Scan for the cell matching the given text and deliver its [X, Y] coordinate at center. 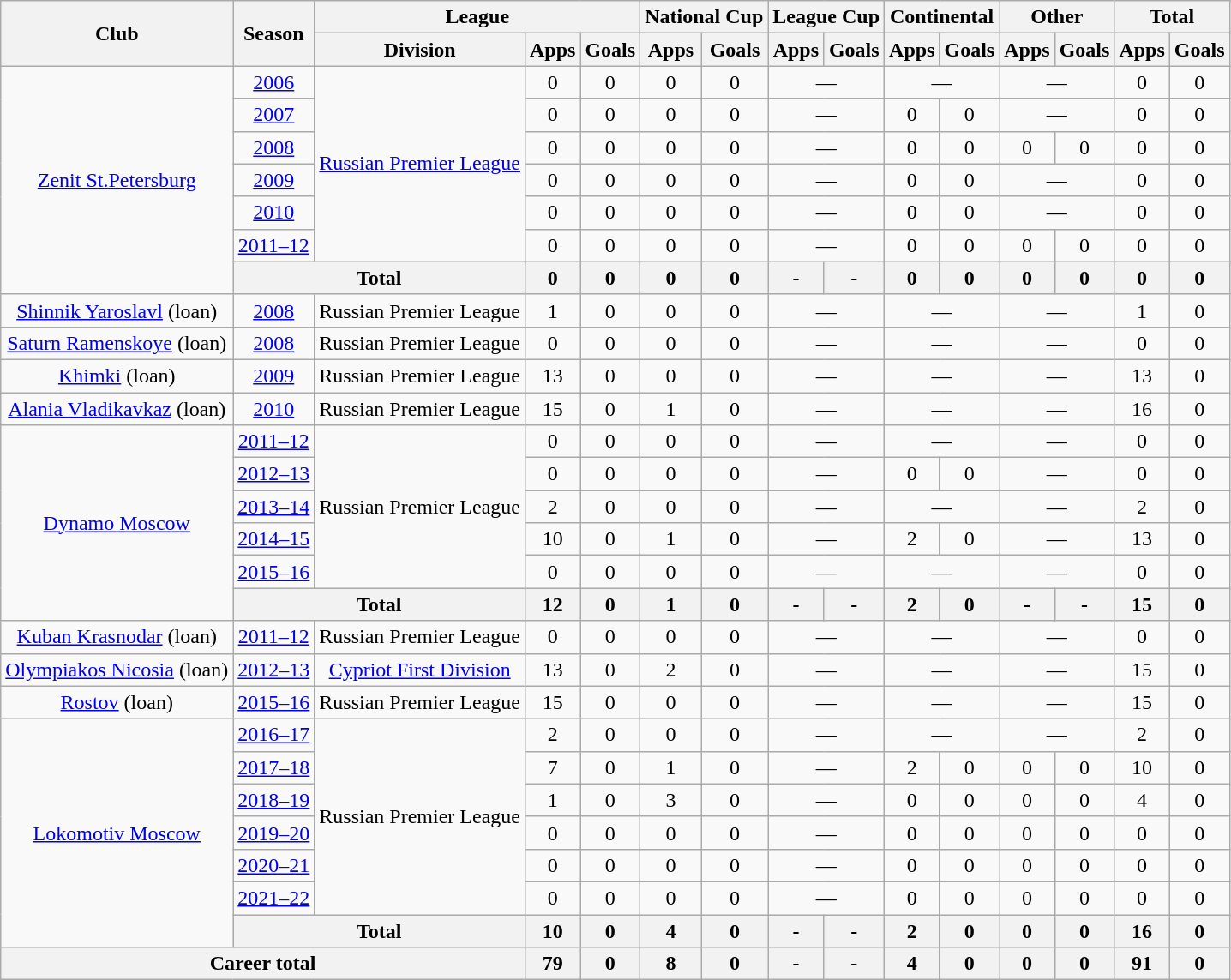
2014–15 [274, 539]
Dynamo Moscow [117, 523]
Lokomotiv Moscow [117, 833]
National Cup [705, 17]
2021–22 [274, 898]
Continental [942, 17]
Kuban Krasnodar (loan) [117, 637]
Division [420, 50]
2017–18 [274, 767]
2020–21 [274, 865]
Olympiakos Nicosia (loan) [117, 670]
Season [274, 33]
79 [552, 964]
Zenit St.Petersburg [117, 180]
2019–20 [274, 833]
2006 [274, 82]
2013–14 [274, 507]
3 [671, 800]
Saturn Ramenskoye (loan) [117, 343]
Alania Vladikavkaz (loan) [117, 409]
7 [552, 767]
Career total [263, 964]
91 [1142, 964]
12 [552, 604]
Khimki (loan) [117, 376]
Shinnik Yaroslavl (loan) [117, 310]
Club [117, 33]
2018–19 [274, 800]
Rostov (loan) [117, 702]
2016–17 [274, 735]
8 [671, 964]
League Cup [826, 17]
Cypriot First Division [420, 670]
Other [1057, 17]
League [477, 17]
2007 [274, 115]
